Scan for the cell matching the given text and deliver its (x, y) coordinate at center. 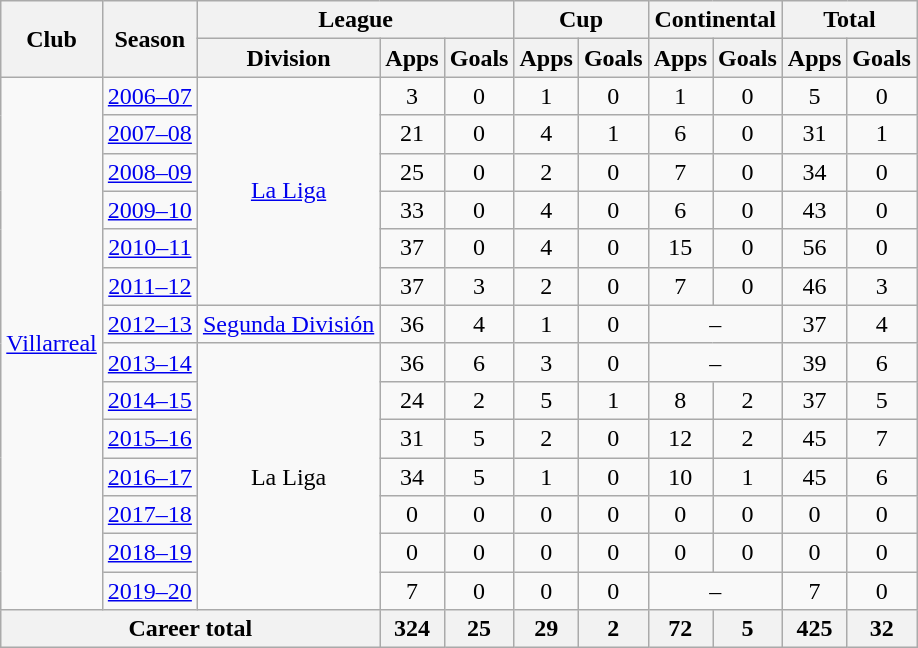
2010–11 (150, 248)
Cup (581, 20)
Villarreal (52, 344)
Season (150, 39)
Continental (715, 20)
Division (288, 58)
15 (680, 248)
Segunda División (288, 324)
2017–18 (150, 515)
2007–08 (150, 134)
2016–17 (150, 477)
Club (52, 39)
29 (546, 629)
10 (680, 477)
2012–13 (150, 324)
56 (814, 248)
324 (412, 629)
2019–20 (150, 591)
21 (412, 134)
12 (680, 438)
43 (814, 210)
8 (680, 400)
Total (849, 20)
425 (814, 629)
72 (680, 629)
2008–09 (150, 172)
24 (412, 400)
2015–16 (150, 438)
2018–19 (150, 553)
2013–14 (150, 362)
46 (814, 286)
2009–10 (150, 210)
2011–12 (150, 286)
33 (412, 210)
League (356, 20)
2014–15 (150, 400)
39 (814, 362)
2006–07 (150, 96)
Career total (190, 629)
32 (882, 629)
